Find where the given text appears and provide that cell's center as [X, Y] coordinate. 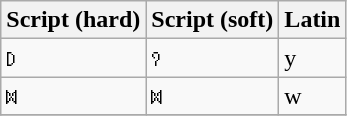
w [312, 96]
𐰖‎‎ [74, 58]
𐰘‎‎ [212, 58]
Script (soft) [212, 20]
Script (hard) [74, 20]
Latin [312, 20]
y [312, 58]
